Search for the cell housing the specified text and yield its [x, y] center coordinate. 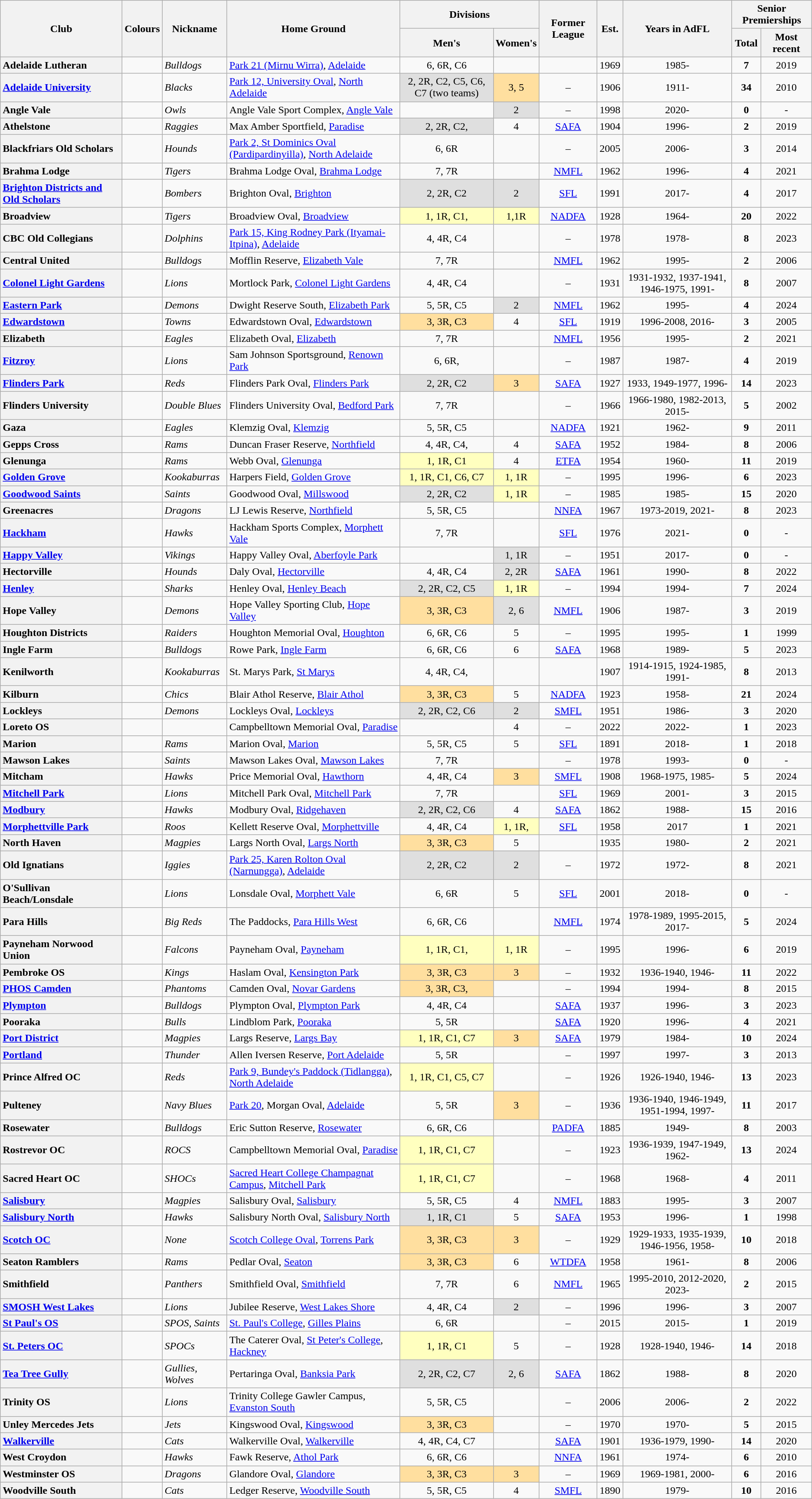
PHOS Camden [62, 989]
1890 [610, 1490]
2, 2R, C2, [447, 126]
Park 2, St Dominics Oval (Pardipardinyilla), North Adelaide [313, 148]
Goodwood Oval, Millswood [313, 494]
Phantoms [194, 989]
Lockleys Oval, Lockleys [313, 711]
1, 1R, C1, C5, C7 [447, 1077]
Senior Premierships [772, 15]
1968- [678, 1178]
Dolphins [194, 238]
Flinders University [62, 405]
Jets [194, 1424]
Camden Oval, Novar Gardens [313, 989]
1921 [610, 428]
North Haven [62, 843]
Thunder [194, 1055]
1, 1R, [516, 826]
Pulteney [62, 1105]
Max Amber Sportfield, Paradise [313, 126]
Harpers Field, Golden Grove [313, 477]
Para Hills [62, 922]
1927 [610, 383]
Park 25, Karen Rolton Oval (Narnungga), Adelaide [313, 865]
2, 2R, C2, C5 [447, 588]
1958- [678, 694]
Pertaringa Oval, Banksia Park [313, 1374]
Morphettville Park [62, 826]
2002 [786, 405]
1932 [610, 972]
2, 2R, C2, C7 [447, 1374]
1954 [610, 461]
Raiders [194, 633]
WTDFA [568, 1262]
Henley Oval, Henley Beach [313, 588]
Smithfield [62, 1284]
CBC Old Collegians [62, 238]
1956 [610, 338]
Kilburn [62, 694]
Marion [62, 744]
Fitzroy [62, 361]
Chics [194, 694]
Bulls [194, 1022]
PADFA [568, 1128]
1990- [678, 571]
2014 [786, 148]
Houghton Memorial Oval, Houghton [313, 633]
1976 [610, 533]
Blacks [194, 88]
Flinders Park [62, 383]
Edwardstown Oval, Edwardstown [313, 322]
Mawson Lakes Oval, Mawson Lakes [313, 760]
Ledger Reserve, Woodville South [313, 1490]
1961- [678, 1262]
1926-1940, 1946- [678, 1077]
St. Peters OC [62, 1346]
1914-1915, 1924-1985, 1991- [678, 672]
1891 [610, 744]
Gepps Cross [62, 444]
Sacred Heart OC [62, 1178]
21 [746, 694]
Mitchell Park Oval, Mitchell Park [313, 793]
Largs Reserve, Largs Bay [313, 1038]
2, 2R [516, 571]
1987 [610, 361]
Navy Blues [194, 1105]
Ingle Farm [62, 649]
Hackham [62, 533]
Colonel Light Gardens [62, 283]
Iggies [194, 865]
1885 [610, 1128]
Double Blues [194, 405]
Home Ground [313, 29]
Trinity College Gawler Campus, Evanston South [313, 1402]
Loreto OS [62, 727]
Roos [194, 826]
Broadview [62, 216]
Park 9, Bundey's Paddock (Tidlangga), North Adelaide [313, 1077]
Scotch College Oval, Torrens Park [313, 1239]
1964- [678, 216]
Park 12, University Oval, North Adelaide [313, 88]
1973-2019, 2021- [678, 510]
1928-1940, 1946- [678, 1346]
1997- [678, 1055]
1936-1940, 1946-1949, 1951-1994, 1997- [678, 1105]
2022- [678, 727]
Eastern Park [62, 305]
Hectorville [62, 571]
Edwardstown [62, 322]
1974- [678, 1457]
Tea Tree Gully [62, 1374]
1,1R [516, 216]
Park 20, Morgan Oval, Adelaide [313, 1105]
Hackham Sports Complex, Morphett Vale [313, 533]
Westminster OS [62, 1474]
SPOS, Saints [194, 1323]
1936-1939, 1947-1949, 1962- [678, 1150]
Golden Grove [62, 477]
3, 3R, C3, [447, 989]
Old Ignatians [62, 865]
Unley Mercedes Jets [62, 1424]
Allen Iversen Reserve, Port Adelaide [313, 1055]
Greenacres [62, 510]
Adelaide Lutheran [62, 65]
1936-1979, 1990- [678, 1441]
SMOSH West Lakes [62, 1307]
Adelaide University [62, 88]
Largs North Oval, Largs North [313, 843]
Walkerville [62, 1441]
Elizabeth Oval, Elizabeth [313, 338]
Mofflin Reserve, Elizabeth Vale [313, 260]
1997 [610, 1055]
Klemzig Oval, Klemzig [313, 428]
Lockleys [62, 711]
1953 [610, 1217]
1904 [610, 126]
1919 [610, 322]
Broadview Oval, Broadview [313, 216]
Rosewater [62, 1128]
Salisbury Oval, Salisbury [313, 1201]
ROCS [194, 1150]
1995-2010, 2012-2020, 2023- [678, 1284]
Hope Valley [62, 611]
1970- [678, 1424]
Brighton Districts and Old Scholars [62, 194]
Flinders University Oval, Bedford Park [313, 405]
Seaton Ramblers [62, 1262]
Vikings [194, 555]
Price Memorial Oval, Hawthorn [313, 777]
1967 [610, 510]
1996-2008, 2016- [678, 322]
1985 [610, 494]
9 [746, 428]
Owls [194, 110]
Big Reds [194, 922]
20 [746, 216]
Walkerville Oval, Walkerville [313, 1441]
1935 [610, 843]
1931 [610, 283]
Lindblom Park, Pooraka [313, 1022]
1999 [786, 633]
4, 4R, C4, C7 [447, 1441]
Mitchell Park [62, 793]
1920 [610, 1022]
Panthers [194, 1284]
The Paddocks, Para Hills West [313, 922]
Haslam Oval, Kensington Park [313, 972]
Trinity OS [62, 1402]
Prince Alfred OC [62, 1077]
Payneham Norwood Union [62, 950]
1979 [610, 1038]
Brighton Oval, Brighton [313, 194]
1937 [610, 1005]
Gaza [62, 428]
1989- [678, 649]
Brahma Lodge [62, 171]
SPOCs [194, 1346]
Pedlar Oval, Seaton [313, 1262]
1970 [610, 1424]
1979- [678, 1490]
Hope Valley Sporting Club, Hope Valley [313, 611]
Salisbury North Oval, Salisbury North [313, 1217]
Flinders Park Oval, Flinders Park [313, 383]
Est. [610, 29]
Salisbury [62, 1201]
Plympton [62, 1005]
1996 [610, 1307]
Blair Athol Reserve, Blair Athol [313, 694]
1972- [678, 865]
1936 [610, 1105]
SHOCs [194, 1178]
Sam Johnson Sportsground, Renown Park [313, 361]
1968-1975, 1985- [678, 777]
Port District [62, 1038]
Towns [194, 322]
1966-1980, 1982-2013, 2015- [678, 405]
Central United [62, 260]
2015- [678, 1323]
Houghton Districts [62, 633]
Pembroke OS [62, 972]
1, 1R, C1, C6, C7 [447, 477]
1936-1940, 1946- [678, 972]
LJ Lewis Reserve, Northfield [313, 510]
Modbury Oval, Ridgehaven [313, 810]
Woodville South [62, 1490]
Women's [516, 43]
1980- [678, 843]
Park 15, King Rodney Park (Ityamai-Itpina), Adelaide [313, 238]
St Paul's OS [62, 1323]
Pooraka [62, 1022]
2001- [678, 793]
ETFA [568, 461]
Lonsdale Oval, Morphett Vale [313, 893]
1993- [678, 760]
Duncan Fraser Reserve, Northfield [313, 444]
34 [746, 88]
Modbury [62, 810]
2001 [610, 893]
Fawk Reserve, Athol Park [313, 1457]
1972 [610, 865]
Nickname [194, 29]
None [194, 1239]
Divisions [469, 15]
Blackfriars Old Scholars [62, 148]
1933, 1949-1977, 1996- [678, 383]
1965 [610, 1284]
St. Paul's College, Gilles Plains [313, 1323]
O'Sullivan Beach/Lonsdale [62, 893]
Sacred Heart College Champagnat Campus, Mitchell Park [313, 1178]
Raggies [194, 126]
Portland [62, 1055]
1931-1932, 1937-1941, 1946-1975, 1991- [678, 283]
Kenilworth [62, 672]
2003 [786, 1128]
1926 [610, 1077]
1978- [678, 238]
Elizabeth [62, 338]
Most recent [786, 43]
1911- [678, 88]
Happy Valley [62, 555]
Total [746, 43]
2, 2R, C2, C5, C6, C7 (two teams) [447, 88]
1991 [610, 194]
Athelstone [62, 126]
Colours [142, 29]
Gullies, Wolves [194, 1374]
1966 [610, 405]
Payneham Oval, Payneham [313, 950]
Mortlock Park, Colonel Light Gardens [313, 283]
2021- [678, 533]
Mitcham [62, 777]
1952 [610, 444]
Park 21 (Mirnu Wirra), Adelaide [313, 65]
1960- [678, 461]
Smithfield Oval, Smithfield [313, 1284]
Mawson Lakes [62, 760]
Former League [568, 29]
Henley [62, 588]
Plympton Oval, Plympton Park [313, 1005]
Scotch OC [62, 1239]
Bombers [194, 194]
1974 [610, 922]
Happy Valley Oval, Aberfoyle Park [313, 555]
Kellett Reserve Oval, Morphettville [313, 826]
Falcons [194, 950]
1901 [610, 1441]
Brahma Lodge Oval, Brahma Lodge [313, 171]
Dwight Reserve South, Elizabeth Park [313, 305]
Glandore Oval, Glandore [313, 1474]
1908 [610, 777]
Club [62, 29]
Daly Oval, Hectorville [313, 571]
Salisbury North [62, 1217]
2020- [678, 110]
Rostrevor OC [62, 1150]
The Caterer Oval, St Peter's College, Hackney [313, 1346]
Glenunga [62, 461]
3, 5 [516, 88]
Sharks [194, 588]
6, 6R, [447, 361]
1929 [610, 1239]
Marion Oval, Marion [313, 744]
1929-1933, 1935-1939, 1946-1956, 1958- [678, 1239]
1907 [610, 672]
Kings [194, 972]
1883 [610, 1201]
1962- [678, 428]
1969-1981, 2000- [678, 1474]
Men's [447, 43]
Jubilee Reserve, West Lakes Shore [313, 1307]
Kingswood Oval, Kingswood [313, 1424]
Webb Oval, Glenunga [313, 461]
1986- [678, 711]
West Croydon [62, 1457]
Angle Vale [62, 110]
1949- [678, 1128]
St. Marys Park, St Marys [313, 672]
Eric Sutton Reserve, Rosewater [313, 1128]
Goodwood Saints [62, 494]
Rowe Park, Ingle Farm [313, 649]
1978-1989, 1995-2015, 2017- [678, 922]
Years in AdFL [678, 29]
Angle Vale Sport Complex, Angle Vale [313, 110]
